Identify which cell holds the provided text, then report its (X, Y) central coordinate. 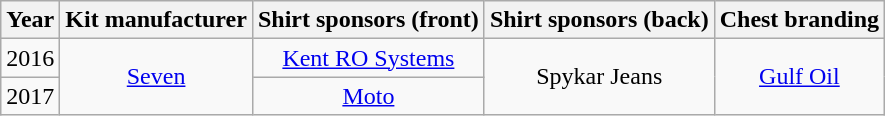
Kent RO Systems (368, 58)
Spykar Jeans (599, 77)
Moto (368, 96)
Shirt sponsors (back) (599, 20)
Chest branding (799, 20)
Kit manufacturer (156, 20)
Gulf Oil (799, 77)
Shirt sponsors (front) (368, 20)
2016 (30, 58)
Seven (156, 77)
Year (30, 20)
2017 (30, 96)
